Capture the cell that displays the provided text and extract its (X, Y) central coordinate. 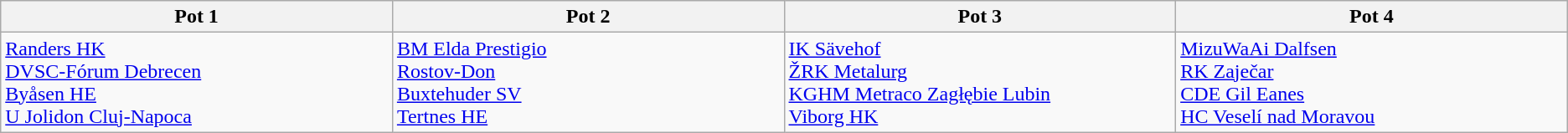
Pot 1 (197, 17)
Randers HK DVSC-Fórum Debrecen Byåsen HE U Jolidon Cluj-Napoca (197, 82)
IK Sävehof ŽRK Metalurg KGHM Metraco Zagłębie Lubin Viborg HK (980, 82)
MizuWaAi Dalfsen RK Zaječar CDE Gil Eanes HC Veselí nad Moravou (1372, 82)
Pot 3 (980, 17)
BM Elda Prestigio Rostov-Don Buxtehuder SV Tertnes HE (588, 82)
Pot 2 (588, 17)
Pot 4 (1372, 17)
